Return [X, Y] of the center of cell containing provided text 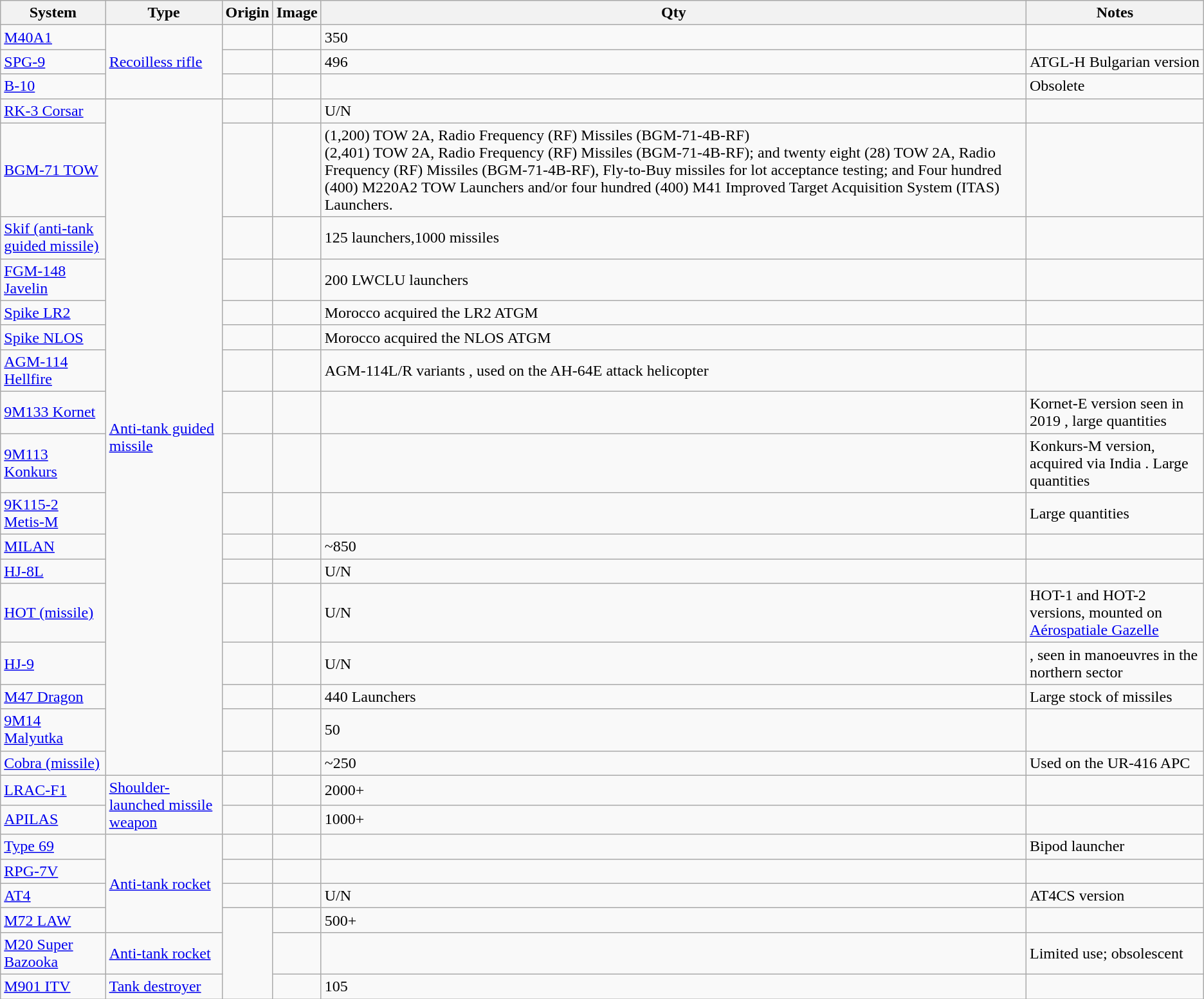
Limited use; obsolescent [1115, 953]
HJ-8L [53, 571]
Shoulder-launched missile weapon [163, 805]
Recoilless rifle [163, 62]
M72 LAW [53, 920]
Morocco acquired the NLOS ATGM [673, 337]
Konkurs-M version, acquired via India . Large quantities [1115, 463]
B-10 [53, 86]
50 [673, 729]
AT4 [53, 895]
9M133 Kornet [53, 412]
Anti-tank guided missile [163, 437]
Tank destroyer [163, 986]
, seen in manoeuvres in the northern sector [1115, 664]
350 [673, 37]
Type [163, 13]
Morocco acquired the LR2 ATGM [673, 313]
9M14 Malyutka [53, 729]
System [53, 13]
Bipod launcher [1115, 847]
Cobra (missile) [53, 763]
AGM-114L/R variants , used on the AH-64E attack helicopter [673, 371]
9K115-2 Metis-M [53, 513]
1000+ [673, 820]
2000+ [673, 790]
~250 [673, 763]
FGM-148 Javelin [53, 279]
BGM-71 TOW [53, 170]
HOT (missile) [53, 613]
Kornet-E version seen in 2019 , large quantities [1115, 412]
RK-3 Corsar [53, 111]
Notes [1115, 13]
Obsolete [1115, 86]
HJ-9 [53, 664]
~850 [673, 547]
9M113 Konkurs [53, 463]
Spike NLOS [53, 337]
500+ [673, 920]
Origin [247, 13]
125 launchers,1000 missiles [673, 238]
Skif (anti-tank guided missile) [53, 238]
M47 Dragon [53, 697]
Large stock of missiles [1115, 697]
AGM-114 Hellfire [53, 371]
RPG-7V [53, 871]
M40A1 [53, 37]
Large quantities [1115, 513]
Used on the UR-416 APC [1115, 763]
Qty [673, 13]
MILAN [53, 547]
Type 69 [53, 847]
105 [673, 986]
496 [673, 62]
Spike LR2 [53, 313]
APILAS [53, 820]
LRAC-F1 [53, 790]
ATGL-H Bulgarian version [1115, 62]
SPG-9 [53, 62]
440 Launchers [673, 697]
M20 Super Bazooka [53, 953]
AT4CS version [1115, 895]
M901 ITV [53, 986]
200 LWCLU launchers [673, 279]
HOT-1 and HOT-2 versions, mounted on Aérospatiale Gazelle [1115, 613]
Image [297, 13]
